Detect which cell encompasses the target text, then output its (x, y) center coordinate. 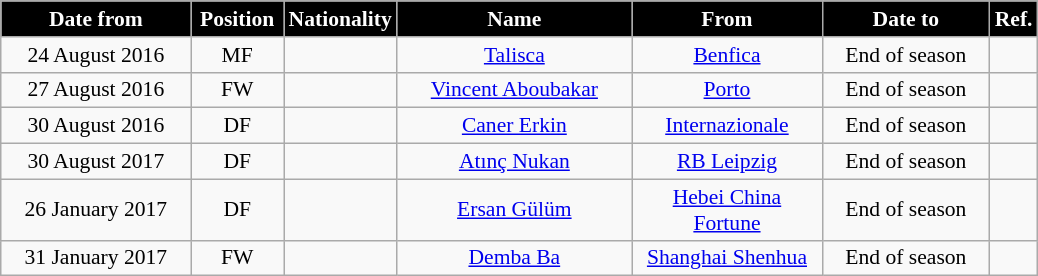
Date from (96, 19)
31 January 2017 (96, 258)
MF (238, 55)
Talisca (514, 55)
Ref. (1014, 19)
30 August 2017 (96, 162)
26 January 2017 (96, 210)
Porto (727, 90)
Vincent Aboubakar (514, 90)
Internazionale (727, 126)
Shanghai Shenhua (727, 258)
Position (238, 19)
Benfica (727, 55)
From (727, 19)
RB Leipzig (727, 162)
Caner Erkin (514, 126)
Atınç Nukan (514, 162)
Hebei China Fortune (727, 210)
24 August 2016 (96, 55)
Date to (906, 19)
Ersan Gülüm (514, 210)
Name (514, 19)
30 August 2016 (96, 126)
Nationality (340, 19)
Demba Ba (514, 258)
27 August 2016 (96, 90)
